For the text-containing cell, return its midpoint in [X, Y] coordinate format. 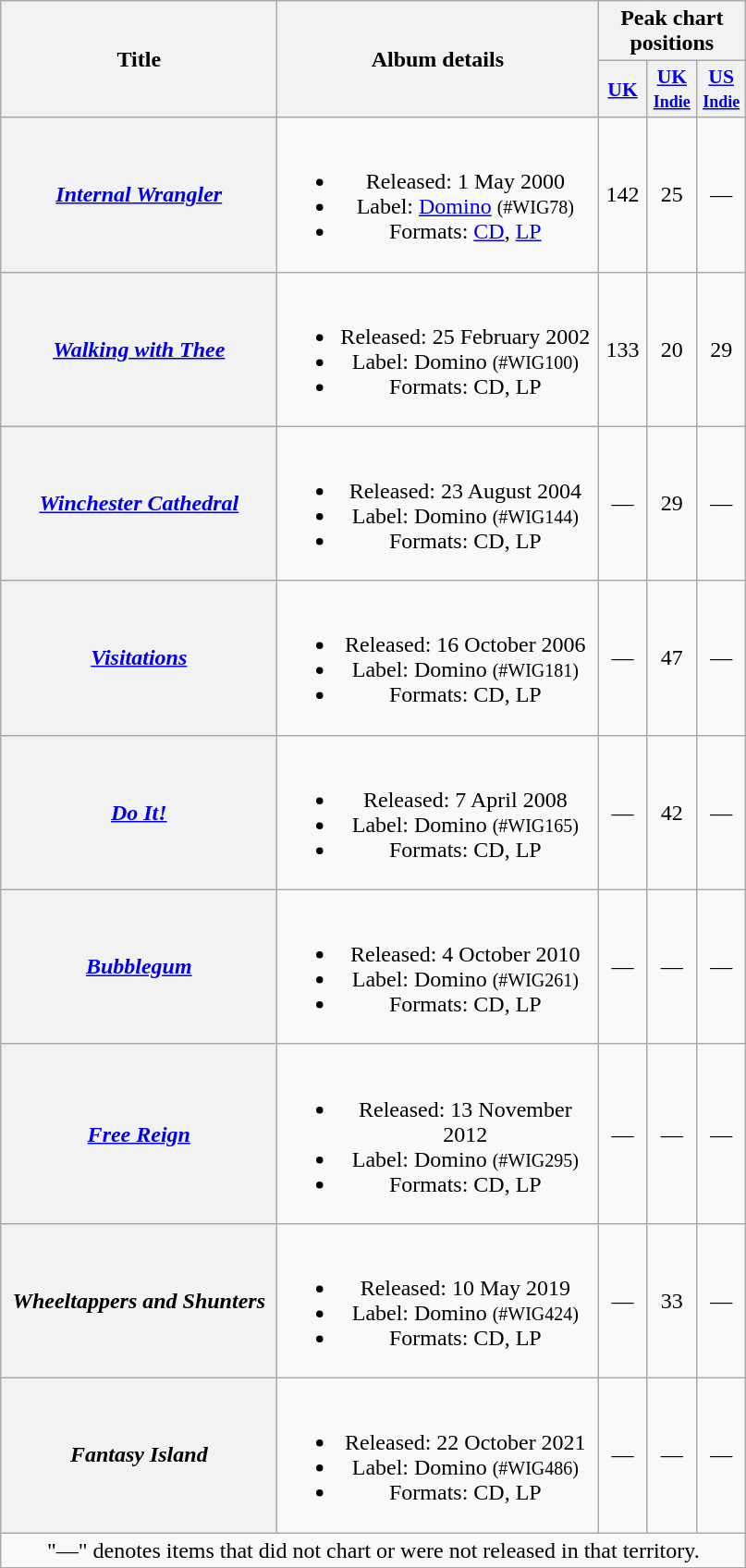
Title [139, 59]
142 [623, 194]
UK [623, 89]
133 [623, 349]
Album details [438, 59]
Internal Wrangler [139, 194]
Released: 10 May 2019Label: Domino (#WIG424)Formats: CD, LP [438, 1300]
Released: 16 October 2006Label: Domino (#WIG181)Formats: CD, LP [438, 658]
20 [671, 349]
33 [671, 1300]
Released: 22 October 2021Label: Domino (#WIG486)Formats: CD, LP [438, 1455]
Visitations [139, 658]
Do It! [139, 812]
Fantasy Island [139, 1455]
USIndie [721, 89]
Released: 25 February 2002Label: Domino (#WIG100)Formats: CD, LP [438, 349]
Peak chart positions [672, 31]
"—" denotes items that did not chart or were not released in that territory. [373, 1550]
25 [671, 194]
UKIndie [671, 89]
42 [671, 812]
Winchester Cathedral [139, 503]
Wheeltappers and Shunters [139, 1300]
Bubblegum [139, 967]
Released: 7 April 2008Label: Domino (#WIG165)Formats: CD, LP [438, 812]
Released: 13 November 2012Label: Domino (#WIG295)Formats: CD, LP [438, 1133]
Free Reign [139, 1133]
Released: 1 May 2000Label: Domino (#WIG78)Formats: CD, LP [438, 194]
Released: 4 October 2010Label: Domino (#WIG261)Formats: CD, LP [438, 967]
47 [671, 658]
Released: 23 August 2004Label: Domino (#WIG144)Formats: CD, LP [438, 503]
Walking with Thee [139, 349]
